Provide the (x, y) coordinate of the cell's center where the given text is located.  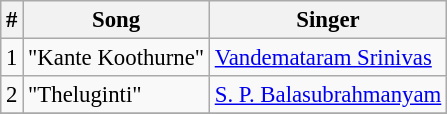
2 (12, 95)
Song (116, 20)
# (12, 20)
Singer (328, 20)
S. P. Balasubrahmanyam (328, 95)
Vandemataram Srinivas (328, 58)
"Kante Koothurne" (116, 58)
"Theluginti" (116, 95)
1 (12, 58)
